Identify which cell holds the provided text, then report its [X, Y] central coordinate. 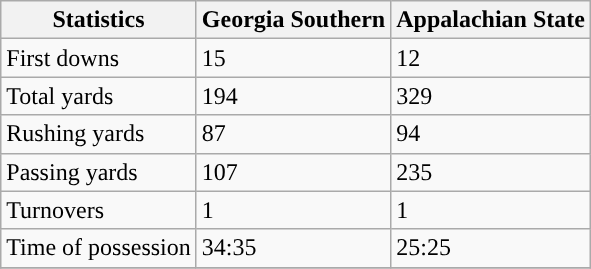
Passing yards [99, 172]
Georgia Southern [293, 20]
First downs [99, 58]
34:35 [293, 248]
235 [491, 172]
Appalachian State [491, 20]
15 [293, 58]
329 [491, 96]
Total yards [99, 96]
25:25 [491, 248]
Statistics [99, 20]
12 [491, 58]
Time of possession [99, 248]
94 [491, 134]
87 [293, 134]
107 [293, 172]
Turnovers [99, 210]
Rushing yards [99, 134]
194 [293, 96]
